Pinpoint the cell where the given text exists, returning its (X, Y) midpoint coordinate. 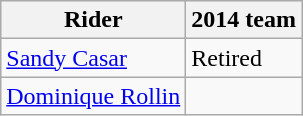
2014 team (244, 20)
Dominique Rollin (94, 96)
Retired (244, 58)
Sandy Casar (94, 58)
Rider (94, 20)
